Provide the (x, y) coordinate of the cell's center where the given text is located.  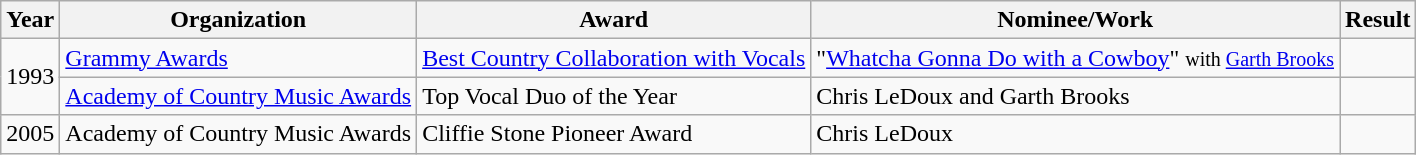
Award (614, 20)
1993 (30, 77)
Top Vocal Duo of the Year (614, 96)
Result (1378, 20)
Chris LeDoux and Garth Brooks (1076, 96)
"Whatcha Gonna Do with a Cowboy" with Garth Brooks (1076, 58)
Nominee/Work (1076, 20)
2005 (30, 134)
Organization (238, 20)
Grammy Awards (238, 58)
Best Country Collaboration with Vocals (614, 58)
Year (30, 20)
Chris LeDoux (1076, 134)
Cliffie Stone Pioneer Award (614, 134)
